Capture the cell that displays the provided text and extract its (X, Y) central coordinate. 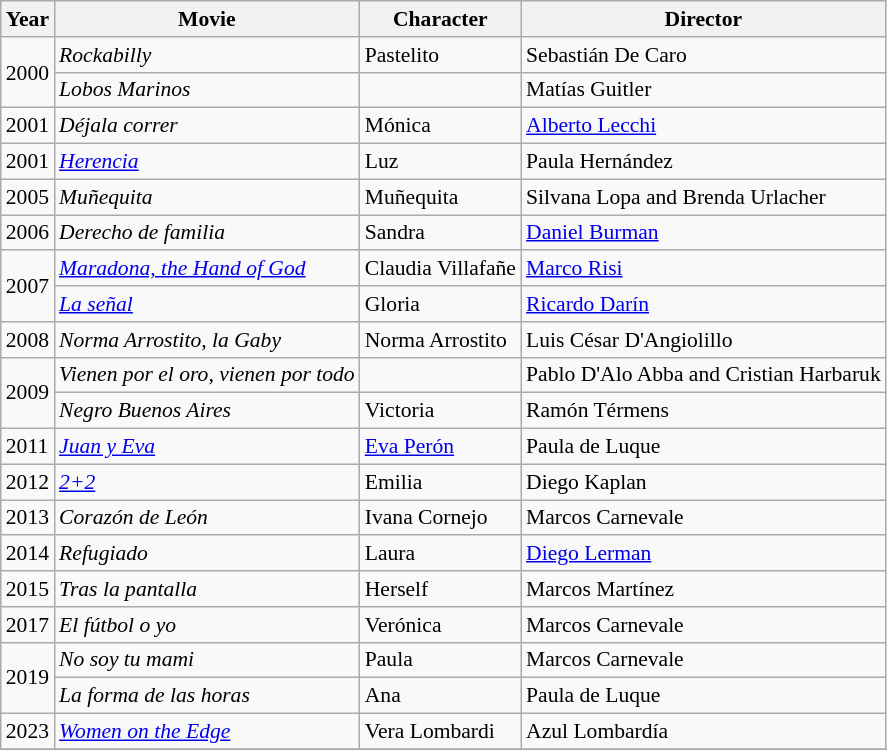
2+2 (207, 482)
2000 (28, 72)
Azul Lombardía (704, 732)
2013 (28, 518)
Marcos Martínez (704, 589)
2006 (28, 233)
Laura (440, 554)
La forma de las horas (207, 696)
Luz (440, 162)
Victoria (440, 411)
No soy tu mami (207, 660)
La señal (207, 304)
Movie (207, 19)
Daniel Burman (704, 233)
Negro Buenos Aires (207, 411)
El fútbol o yo (207, 625)
Silvana Lopa and Brenda Urlacher (704, 197)
Emilia (440, 482)
Norma Arrostito, la Gaby (207, 340)
Corazón de León (207, 518)
Vienen por el oro, vienen por todo (207, 375)
Ramón Térmens (704, 411)
Ivana Cornejo (440, 518)
2012 (28, 482)
Tras la pantalla (207, 589)
Gloria (440, 304)
Herencia (207, 162)
Derecho de familia (207, 233)
Paula Hernández (704, 162)
Pablo D'Alo Abba and Cristian Harbaruk (704, 375)
2023 (28, 732)
Déjala correr (207, 126)
Sandra (440, 233)
Verónica (440, 625)
Lobos Marinos (207, 90)
Character (440, 19)
Matías Guitler (704, 90)
Luis César D'Angiolillo (704, 340)
Ricardo Darín (704, 304)
Director (704, 19)
Marco Risi (704, 269)
Vera Lombardi (440, 732)
Eva Perón (440, 447)
Year (28, 19)
Paula (440, 660)
2015 (28, 589)
2005 (28, 197)
2017 (28, 625)
Diego Kaplan (704, 482)
Herself (440, 589)
Refugiado (207, 554)
Juan y Eva (207, 447)
Mónica (440, 126)
Norma Arrostito (440, 340)
Ana (440, 696)
2014 (28, 554)
Sebastián De Caro (704, 55)
Pastelito (440, 55)
Claudia Villafañe (440, 269)
2019 (28, 678)
Alberto Lecchi (704, 126)
Maradona, the Hand of God (207, 269)
Rockabilly (207, 55)
Diego Lerman (704, 554)
2011 (28, 447)
2008 (28, 340)
2009 (28, 392)
2007 (28, 286)
Women on the Edge (207, 732)
